Search for the cell housing the specified text and yield its [X, Y] center coordinate. 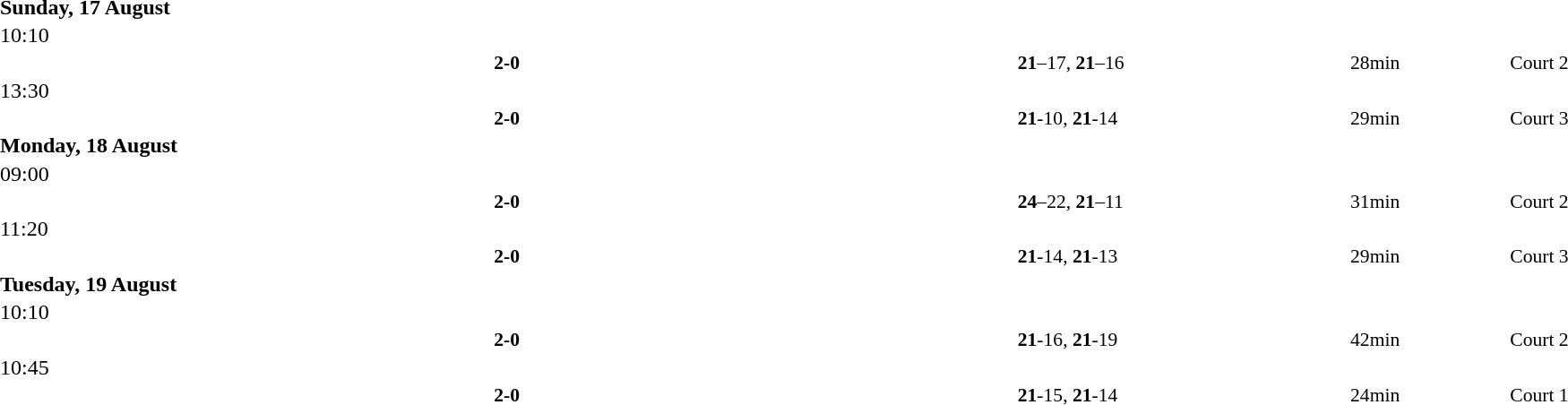
21-14, 21-13 [1182, 256]
24–22, 21–11 [1182, 201]
31min [1428, 201]
21-16, 21-19 [1182, 340]
42min [1428, 340]
21–17, 21–16 [1182, 63]
21-10, 21-14 [1182, 118]
28min [1428, 63]
